Determine the [x, y] coordinate at the center of the cell enclosing the given text.  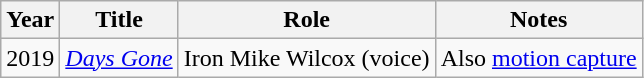
Year [30, 20]
Notes [538, 20]
Iron Mike Wilcox (voice) [306, 58]
Also motion capture [538, 58]
2019 [30, 58]
Role [306, 20]
Days Gone [119, 58]
Title [119, 20]
